Capture the cell that displays the provided text and extract its (x, y) central coordinate. 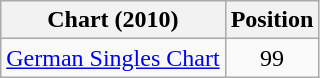
Position (272, 20)
99 (272, 58)
Chart (2010) (113, 20)
German Singles Chart (113, 58)
